Find where the given text appears and provide that cell's center as [x, y] coordinate. 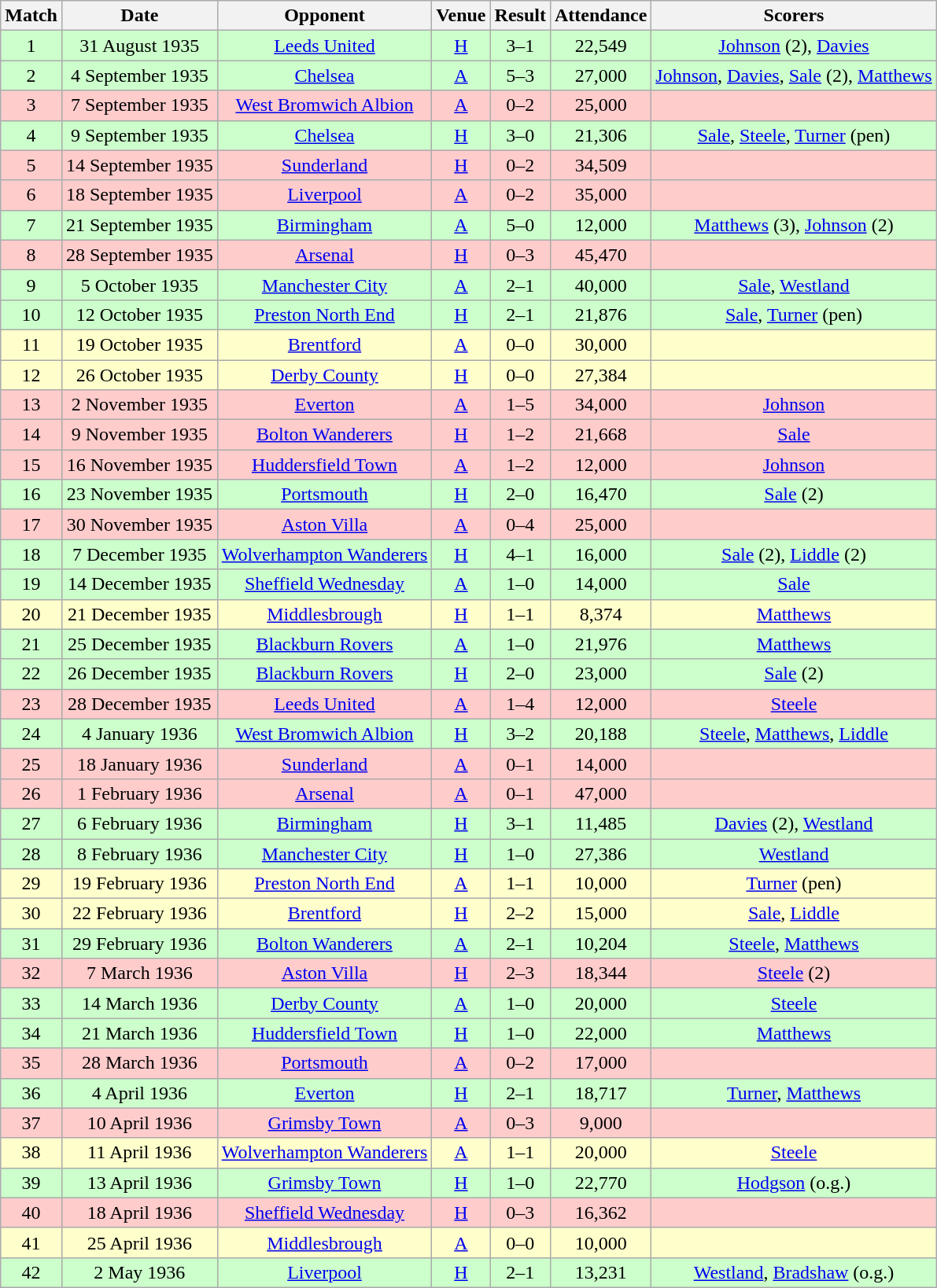
13,231 [600, 1272]
19 October 1935 [139, 344]
37 [31, 1123]
16,470 [600, 495]
21 [31, 644]
31 [31, 944]
Attendance [600, 16]
2 [31, 75]
17,000 [600, 1063]
2–2 [520, 914]
35 [31, 1063]
18 September 1935 [139, 195]
Sale, Steele, Turner (pen) [794, 135]
4 September 1935 [139, 75]
Johnson (2), Davies [794, 46]
8 February 1936 [139, 853]
3–2 [520, 734]
Match [31, 16]
Turner (pen) [794, 884]
11 April 1936 [139, 1153]
8,374 [600, 614]
5–3 [520, 75]
15,000 [600, 914]
47,000 [600, 793]
Steele, Matthews, Liddle [794, 734]
Johnson, Davies, Sale (2), Matthews [794, 75]
45,470 [600, 255]
Westland [794, 853]
21 March 1936 [139, 1033]
9,000 [600, 1123]
1 February 1936 [139, 793]
10 April 1936 [139, 1123]
2–3 [520, 973]
21,976 [600, 644]
12 [31, 375]
9 September 1935 [139, 135]
7 [31, 225]
14 September 1935 [139, 165]
39 [31, 1183]
17 [31, 524]
28 [31, 853]
4 January 1936 [139, 734]
4–1 [520, 554]
5 [31, 165]
12 October 1935 [139, 315]
Hodgson (o.g.) [794, 1183]
31 August 1935 [139, 46]
8 [31, 255]
21,876 [600, 315]
34,000 [600, 405]
21 September 1935 [139, 225]
10,204 [600, 944]
11,485 [600, 823]
7 September 1935 [139, 105]
38 [31, 1153]
Date [139, 16]
22 February 1936 [139, 914]
20,188 [600, 734]
13 [31, 405]
27,386 [600, 853]
27 [31, 823]
14 March 1936 [139, 1003]
Opponent [324, 16]
28 March 1936 [139, 1063]
Sale, Westland [794, 285]
25 April 1936 [139, 1242]
23,000 [600, 674]
32 [31, 973]
7 March 1936 [139, 973]
40,000 [600, 285]
36 [31, 1093]
1 [31, 46]
25 December 1935 [139, 644]
30 [31, 914]
18 January 1936 [139, 764]
5 October 1935 [139, 285]
21,668 [600, 435]
30,000 [600, 344]
28 September 1935 [139, 255]
30 November 1935 [139, 524]
34,509 [600, 165]
40 [31, 1213]
26 [31, 793]
23 [31, 704]
16,362 [600, 1213]
27,384 [600, 375]
Sale (2), Liddle (2) [794, 554]
29 February 1936 [139, 944]
28 December 1935 [139, 704]
41 [31, 1242]
19 February 1936 [139, 884]
19 [31, 584]
6 [31, 195]
2 May 1936 [139, 1272]
Sale, Turner (pen) [794, 315]
0–4 [520, 524]
14 December 1935 [139, 584]
Result [520, 16]
10 [31, 315]
3–0 [520, 135]
18 [31, 554]
18,344 [600, 973]
16 [31, 495]
35,000 [600, 195]
Venue [461, 16]
20 [31, 614]
15 [31, 465]
33 [31, 1003]
1–5 [520, 405]
21 December 1935 [139, 614]
22,549 [600, 46]
2 November 1935 [139, 405]
27,000 [600, 75]
22,770 [600, 1183]
Sale, Liddle [794, 914]
Scorers [794, 16]
23 November 1935 [139, 495]
11 [31, 344]
29 [31, 884]
16,000 [600, 554]
4 April 1936 [139, 1093]
6 February 1936 [139, 823]
18,717 [600, 1093]
Westland, Bradshaw (o.g.) [794, 1272]
13 April 1936 [139, 1183]
Davies (2), Westland [794, 823]
42 [31, 1272]
16 November 1935 [139, 465]
3 [31, 105]
18 April 1936 [139, 1213]
9 [31, 285]
22,000 [600, 1033]
Matthews (3), Johnson (2) [794, 225]
Steele, Matthews [794, 944]
14 [31, 435]
22 [31, 674]
34 [31, 1033]
4 [31, 135]
25 [31, 764]
1–4 [520, 704]
26 October 1935 [139, 375]
21,306 [600, 135]
7 December 1935 [139, 554]
Steele (2) [794, 973]
24 [31, 734]
9 November 1935 [139, 435]
26 December 1935 [139, 674]
5–0 [520, 225]
Turner, Matthews [794, 1093]
